Provide the (x, y) coordinate of the cell's center where the given text is located.  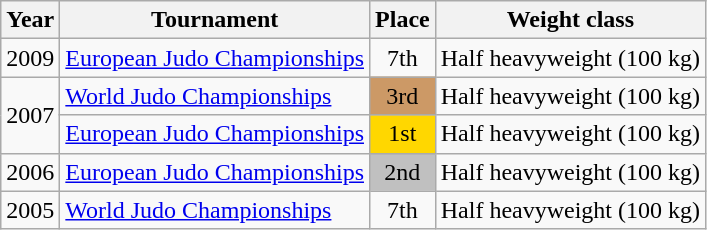
1st (403, 134)
3rd (403, 96)
Weight class (570, 20)
Place (403, 20)
2006 (30, 172)
2nd (403, 172)
Year (30, 20)
2009 (30, 58)
2005 (30, 210)
2007 (30, 115)
Tournament (215, 20)
